Capture the cell that displays the provided text and extract its (x, y) central coordinate. 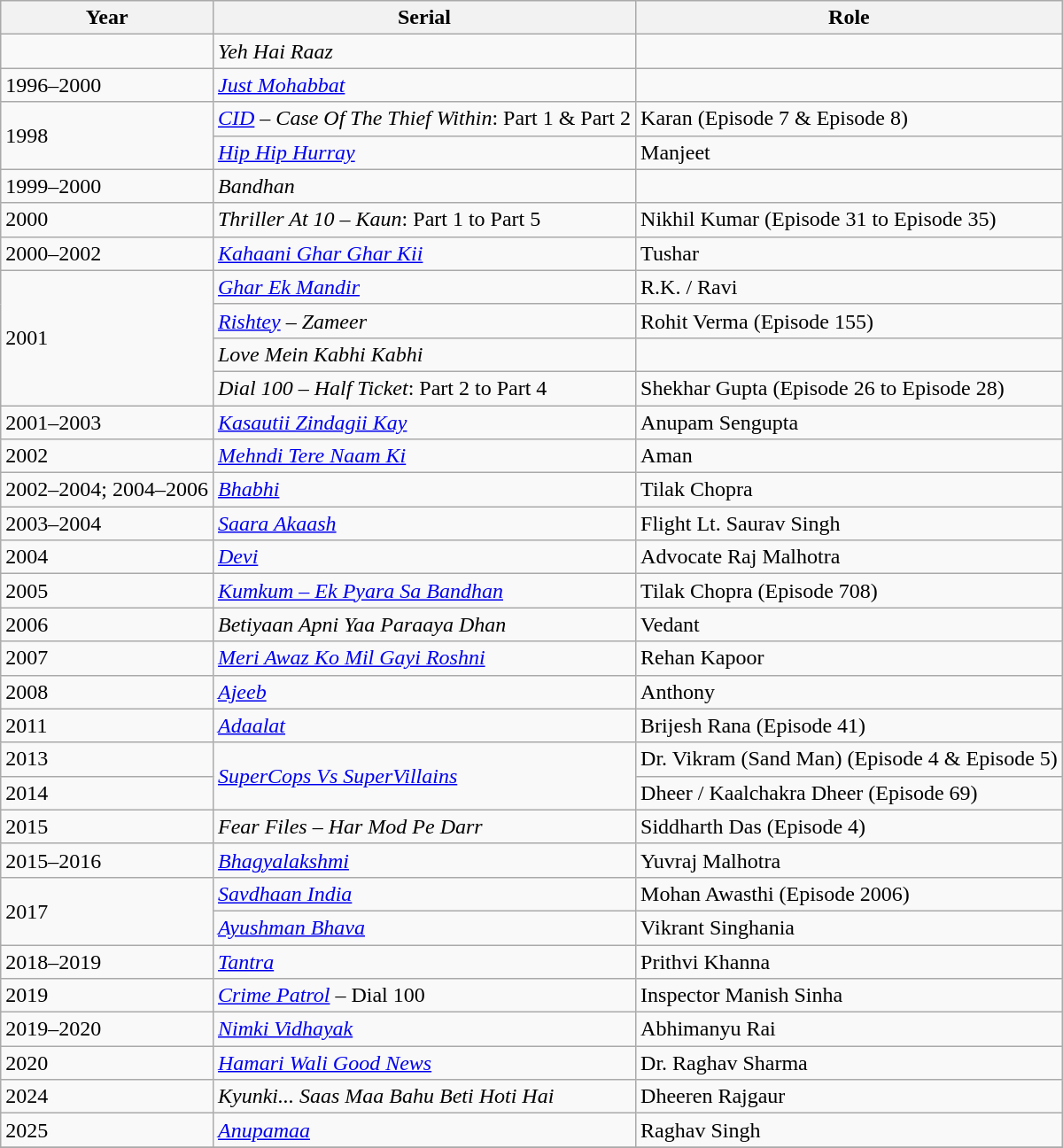
CID – Case Of The Thief Within: Part 1 & Part 2 (423, 119)
Kahaani Ghar Ghar Kii (423, 253)
Dr. Vikram (Sand Man) (Episode 4 & Episode 5) (850, 759)
Devi (423, 557)
Mehndi Tere Naam Ki (423, 456)
Vedant (850, 624)
SuperCops Vs SuperVillains (423, 776)
Adaalat (423, 725)
Year (107, 18)
Tilak Chopra (Episode 708) (850, 591)
Dheeren Rajgaur (850, 1097)
Hamari Wali Good News (423, 1063)
2019 (107, 996)
Dheer / Kaalchakra Dheer (Episode 69) (850, 793)
Prithvi Khanna (850, 961)
Hip Hip Hurray (423, 152)
Saara Akaash (423, 524)
2005 (107, 591)
Serial (423, 18)
2001 (107, 337)
2020 (107, 1063)
Fear Files – Har Mod Pe Darr (423, 826)
Nimki Vidhayak (423, 1029)
Brijesh Rana (Episode 41) (850, 725)
Mohan Awasthi (Episode 2006) (850, 894)
2019–2020 (107, 1029)
2015 (107, 826)
Dial 100 – Half Ticket: Part 2 to Part 4 (423, 388)
Bandhan (423, 186)
Kasautii Zindagii Kay (423, 423)
2004 (107, 557)
Anupamaa (423, 1130)
2007 (107, 658)
2015–2016 (107, 860)
Role (850, 18)
2013 (107, 759)
2018–2019 (107, 961)
1999–2000 (107, 186)
Ayushman Bhava (423, 927)
2003–2004 (107, 524)
Raghav Singh (850, 1130)
Bhabhi (423, 490)
Rehan Kapoor (850, 658)
2014 (107, 793)
Savdhaan India (423, 894)
Yuvraj Malhotra (850, 860)
Inspector Manish Sinha (850, 996)
Tilak Chopra (850, 490)
2011 (107, 725)
Bhagyalakshmi (423, 860)
Meri Awaz Ko Mil Gayi Roshni (423, 658)
Ghar Ek Mandir (423, 287)
Rishtey – Zameer (423, 321)
Love Mein Kabhi Kabhi (423, 354)
Ajeeb (423, 692)
1998 (107, 136)
Just Mohabbat (423, 85)
Siddharth Das (Episode 4) (850, 826)
Shekhar Gupta (Episode 26 to Episode 28) (850, 388)
Dr. Raghav Sharma (850, 1063)
2002 (107, 456)
Kumkum – Ek Pyara Sa Bandhan (423, 591)
Yeh Hai Raaz (423, 51)
2006 (107, 624)
Nikhil Kumar (Episode 31 to Episode 35) (850, 220)
2001–2003 (107, 423)
2002–2004; 2004–2006 (107, 490)
Betiyaan Apni Yaa Paraaya Dhan (423, 624)
Anupam Sengupta (850, 423)
R.K. / Ravi (850, 287)
2008 (107, 692)
2000–2002 (107, 253)
Flight Lt. Saurav Singh (850, 524)
Tushar (850, 253)
Vikrant Singhania (850, 927)
2025 (107, 1130)
Manjeet (850, 152)
Advocate Raj Malhotra (850, 557)
Crime Patrol – Dial 100 (423, 996)
Rohit Verma (Episode 155) (850, 321)
2000 (107, 220)
Kyunki... Saas Maa Bahu Beti Hoti Hai (423, 1097)
1996–2000 (107, 85)
2017 (107, 911)
Aman (850, 456)
2024 (107, 1097)
Thriller At 10 – Kaun: Part 1 to Part 5 (423, 220)
Tantra (423, 961)
Anthony (850, 692)
Karan (Episode 7 & Episode 8) (850, 119)
Abhimanyu Rai (850, 1029)
